Determine the [x, y] coordinate at the center of the cell enclosing the given text.  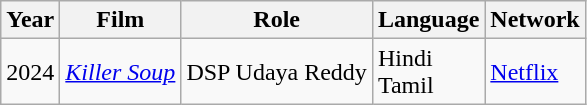
2024 [30, 72]
Netflix [535, 72]
Film [120, 20]
Killer Soup [120, 72]
HindiTamil [428, 72]
Year [30, 20]
Role [277, 20]
DSP Udaya Reddy [277, 72]
Language [428, 20]
Network [535, 20]
